Determine the [x, y] coordinate at the center of the cell enclosing the given text.  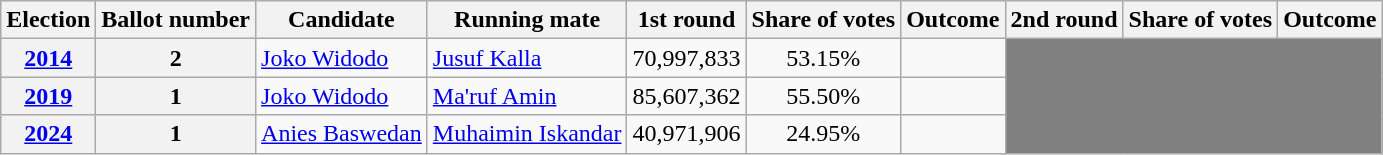
2024 [48, 134]
Anies Baswedan [342, 134]
Ma'ruf Amin [527, 96]
40,971,906 [686, 134]
24.95% [824, 134]
70,997,833 [686, 58]
Election [48, 20]
2nd round [1064, 20]
55.50% [824, 96]
2019 [48, 96]
2014 [48, 58]
Jusuf Kalla [527, 58]
Candidate [342, 20]
1st round [686, 20]
Muhaimin Iskandar [527, 134]
2 [176, 58]
53.15% [824, 58]
Ballot number [176, 20]
Running mate [527, 20]
85,607,362 [686, 96]
